Output the [X, Y] coordinate of the center of the cell containing the given text.  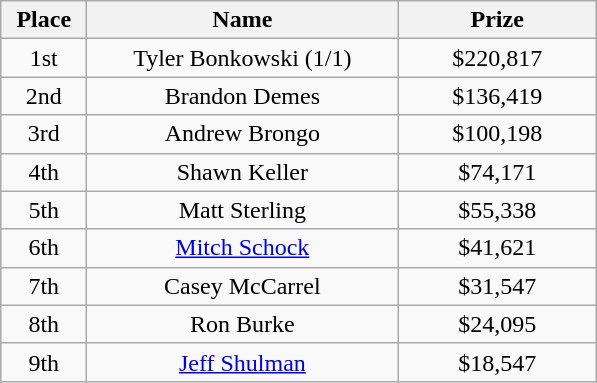
5th [44, 210]
$24,095 [498, 324]
$136,419 [498, 96]
$74,171 [498, 172]
2nd [44, 96]
6th [44, 248]
$100,198 [498, 134]
Name [242, 20]
9th [44, 362]
Brandon Demes [242, 96]
$41,621 [498, 248]
4th [44, 172]
Tyler Bonkowski (1/1) [242, 58]
7th [44, 286]
Matt Sterling [242, 210]
3rd [44, 134]
1st [44, 58]
8th [44, 324]
Andrew Brongo [242, 134]
Jeff Shulman [242, 362]
Shawn Keller [242, 172]
Casey McCarrel [242, 286]
$18,547 [498, 362]
$31,547 [498, 286]
Place [44, 20]
Ron Burke [242, 324]
$220,817 [498, 58]
Prize [498, 20]
Mitch Schock [242, 248]
$55,338 [498, 210]
